From the cell containing the given text, extract its center point as (X, Y) coordinate. 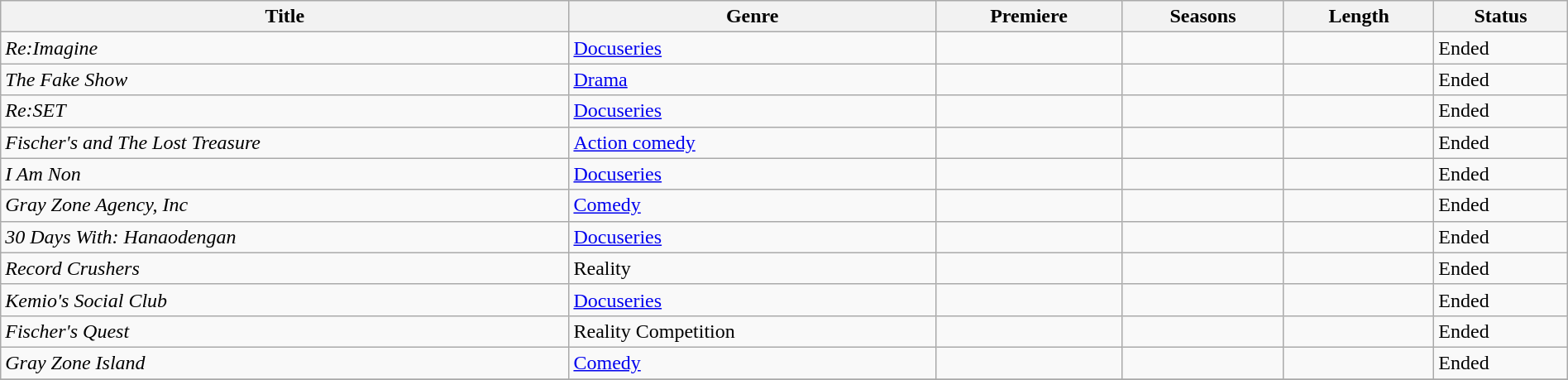
Genre (753, 17)
Fischer's Quest (284, 331)
30 Days With: Hanaodengan (284, 237)
Status (1500, 17)
Seasons (1203, 17)
Drama (753, 79)
Fischer's and The Lost Treasure (284, 142)
I Am Non (284, 174)
Record Crushers (284, 268)
Title (284, 17)
Reality (753, 268)
Reality Competition (753, 331)
Length (1358, 17)
Kemio's Social Club (284, 300)
Premiere (1029, 17)
Gray Zone Agency, Inc (284, 205)
Gray Zone Island (284, 363)
Re:Imagine (284, 48)
Re:SET (284, 111)
The Fake Show (284, 79)
Action comedy (753, 142)
